Determine the [X, Y] coordinate at the center of the cell enclosing the given text.  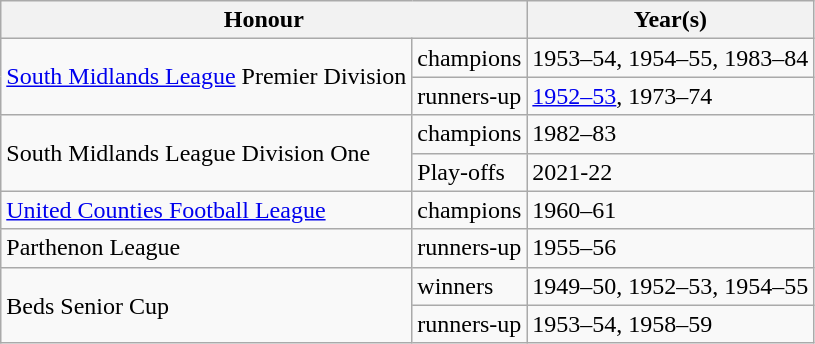
1949–50, 1952–53, 1954–55 [670, 286]
1953–54, 1958–59 [670, 324]
1953–54, 1954–55, 1983–84 [670, 58]
Parthenon League [206, 248]
South Midlands League Division One [206, 153]
United Counties Football League [206, 210]
Year(s) [670, 20]
1982–83 [670, 134]
1955–56 [670, 248]
Play-offs [470, 172]
1960–61 [670, 210]
Beds Senior Cup [206, 305]
winners [470, 286]
1952–53, 1973–74 [670, 96]
Honour [264, 20]
2021-22 [670, 172]
South Midlands League Premier Division [206, 77]
